Return [X, Y] of the center of cell containing provided text 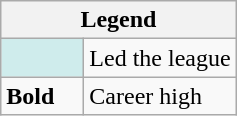
Bold [42, 96]
Led the league [160, 58]
Legend [118, 20]
Career high [160, 96]
